Extract the (X, Y) coordinate from the center of the cell holding the provided text.  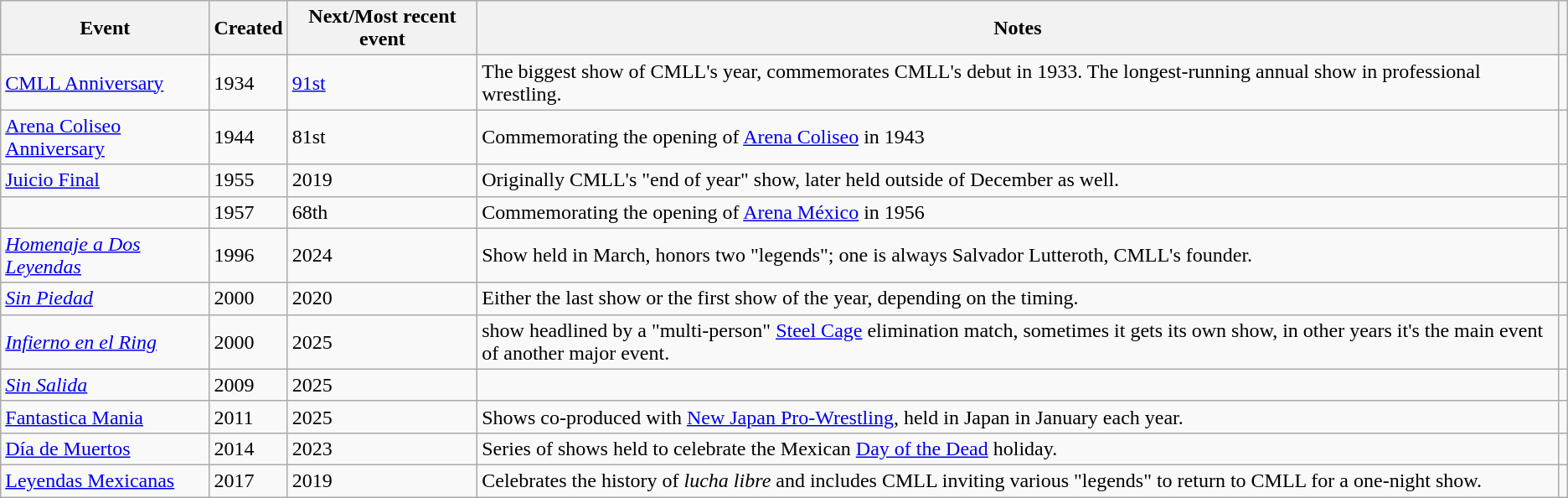
Homenaje a Dos Leyendas (106, 255)
2017 (248, 480)
CMLL Anniversary (106, 82)
The biggest show of CMLL's year, commemorates CMLL's debut in 1933. The longest-running annual show in professional wrestling. (1018, 82)
Event (106, 29)
1934 (248, 82)
Día de Muertos (106, 449)
Juicio Final (106, 180)
Notes (1018, 29)
2020 (382, 298)
2023 (382, 449)
Sin Salida (106, 385)
Shows co-produced with New Japan Pro-Wrestling, held in Japan in January each year. (1018, 417)
Either the last show or the first show of the year, depending on the timing. (1018, 298)
1944 (248, 137)
Celebrates the history of lucha libre and includes CMLL inviting various "legends" to return to CMLL for a one-night show. (1018, 480)
Sin Piedad (106, 298)
81st (382, 137)
Next/Most recent event (382, 29)
Leyendas Mexicanas (106, 480)
2009 (248, 385)
Created (248, 29)
2011 (248, 417)
Show held in March, honors two "legends"; one is always Salvador Lutteroth, CMLL's founder. (1018, 255)
Originally CMLL's "end of year" show, later held outside of December as well. (1018, 180)
1957 (248, 212)
91st (382, 82)
Commemorating the opening of Arena Coliseo in 1943 (1018, 137)
1996 (248, 255)
Series of shows held to celebrate the Mexican Day of the Dead holiday. (1018, 449)
Arena Coliseo Anniversary (106, 137)
Infierno en el Ring (106, 342)
Fantastica Mania (106, 417)
Commemorating the opening of Arena México in 1956 (1018, 212)
68th (382, 212)
1955 (248, 180)
2024 (382, 255)
2014 (248, 449)
